Pinpoint the cell where the given text exists, returning its (x, y) midpoint coordinate. 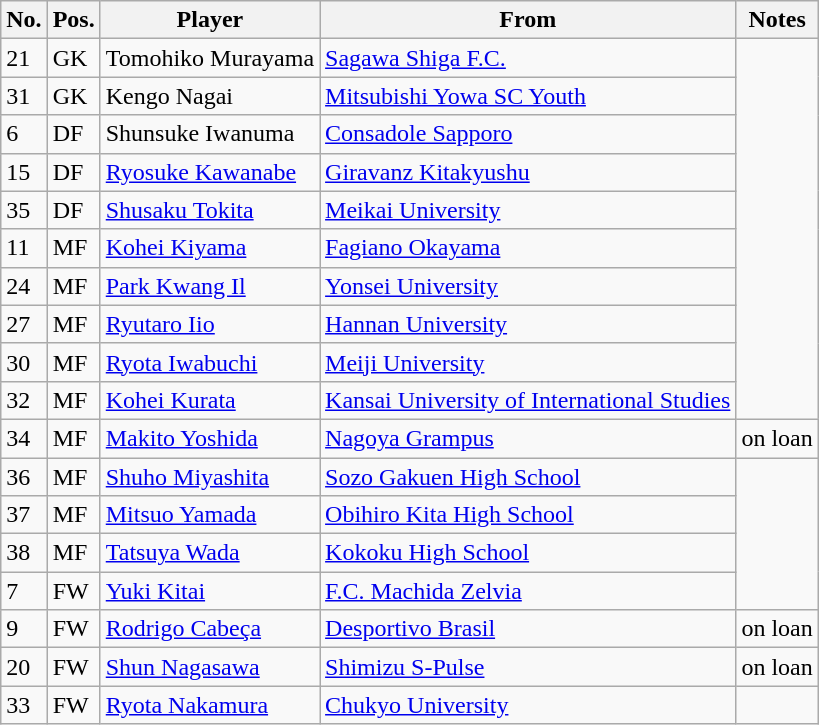
Giravanz Kitakyushu (528, 172)
Fagiano Okayama (528, 248)
35 (24, 210)
Hannan University (528, 324)
Ryutaro Iio (210, 324)
31 (24, 96)
Yonsei University (528, 286)
20 (24, 667)
Player (210, 20)
15 (24, 172)
Shimizu S-Pulse (528, 667)
Meiji University (528, 362)
38 (24, 553)
Park Kwang Il (210, 286)
Tomohiko Murayama (210, 58)
Ryota Iwabuchi (210, 362)
Pos. (74, 20)
Ryota Nakamura (210, 705)
From (528, 20)
Consadole Sapporo (528, 134)
32 (24, 400)
Meikai University (528, 210)
6 (24, 134)
30 (24, 362)
27 (24, 324)
21 (24, 58)
Chukyo University (528, 705)
Kohei Kiyama (210, 248)
37 (24, 515)
Yuki Kitai (210, 591)
Obihiro Kita High School (528, 515)
Shun Nagasawa (210, 667)
Ryosuke Kawanabe (210, 172)
7 (24, 591)
36 (24, 477)
Shunsuke Iwanuma (210, 134)
34 (24, 438)
Kokoku High School (528, 553)
Kengo Nagai (210, 96)
Makito Yoshida (210, 438)
11 (24, 248)
Sagawa Shiga F.C. (528, 58)
No. (24, 20)
Kansai University of International Studies (528, 400)
Mitsuo Yamada (210, 515)
Rodrigo Cabeça (210, 629)
Shusaku Tokita (210, 210)
9 (24, 629)
Kohei Kurata (210, 400)
Notes (777, 20)
Nagoya Grampus (528, 438)
Mitsubishi Yowa SC Youth (528, 96)
33 (24, 705)
Desportivo Brasil (528, 629)
Sozo Gakuen High School (528, 477)
Tatsuya Wada (210, 553)
24 (24, 286)
Shuho Miyashita (210, 477)
F.C. Machida Zelvia (528, 591)
